Return [x, y] of the center of cell containing provided text 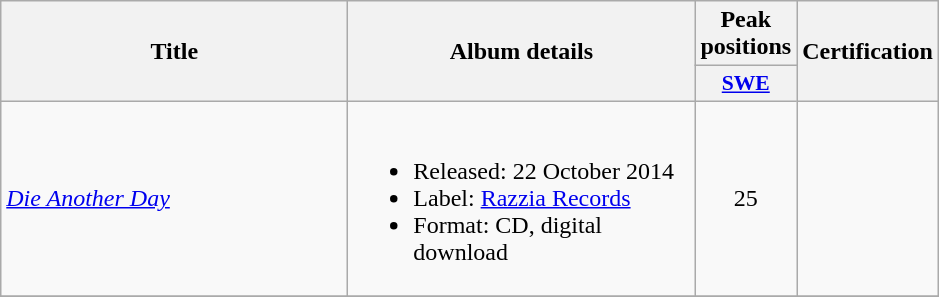
Die Another Day [174, 198]
Peak positions [746, 34]
Released: 22 October 2014Label: Razzia RecordsFormat: CD, digital download [522, 198]
Certification [868, 52]
SWE [746, 84]
25 [746, 198]
Title [174, 52]
Album details [522, 52]
